Locate the cell with the specified text and output its (X, Y) center coordinate. 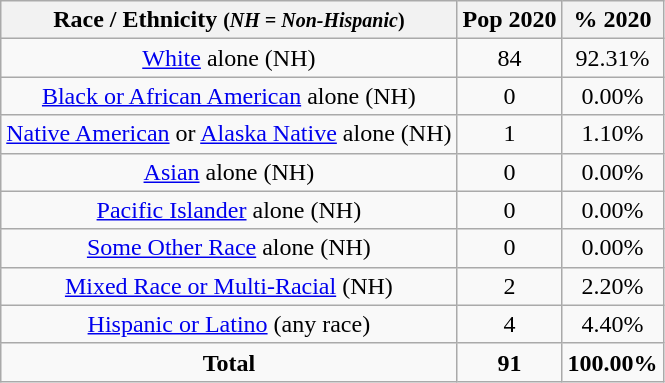
92.31% (612, 58)
% 2020 (612, 20)
4.40% (612, 324)
White alone (NH) (229, 58)
1.10% (612, 134)
Asian alone (NH) (229, 172)
100.00% (612, 362)
Pacific Islander alone (NH) (229, 210)
Race / Ethnicity (NH = Non-Hispanic) (229, 20)
2 (510, 286)
4 (510, 324)
Total (229, 362)
Mixed Race or Multi-Racial (NH) (229, 286)
91 (510, 362)
Some Other Race alone (NH) (229, 248)
1 (510, 134)
Pop 2020 (510, 20)
Black or African American alone (NH) (229, 96)
Hispanic or Latino (any race) (229, 324)
84 (510, 58)
2.20% (612, 286)
Native American or Alaska Native alone (NH) (229, 134)
